For the text-containing cell, return its midpoint in (X, Y) coordinate format. 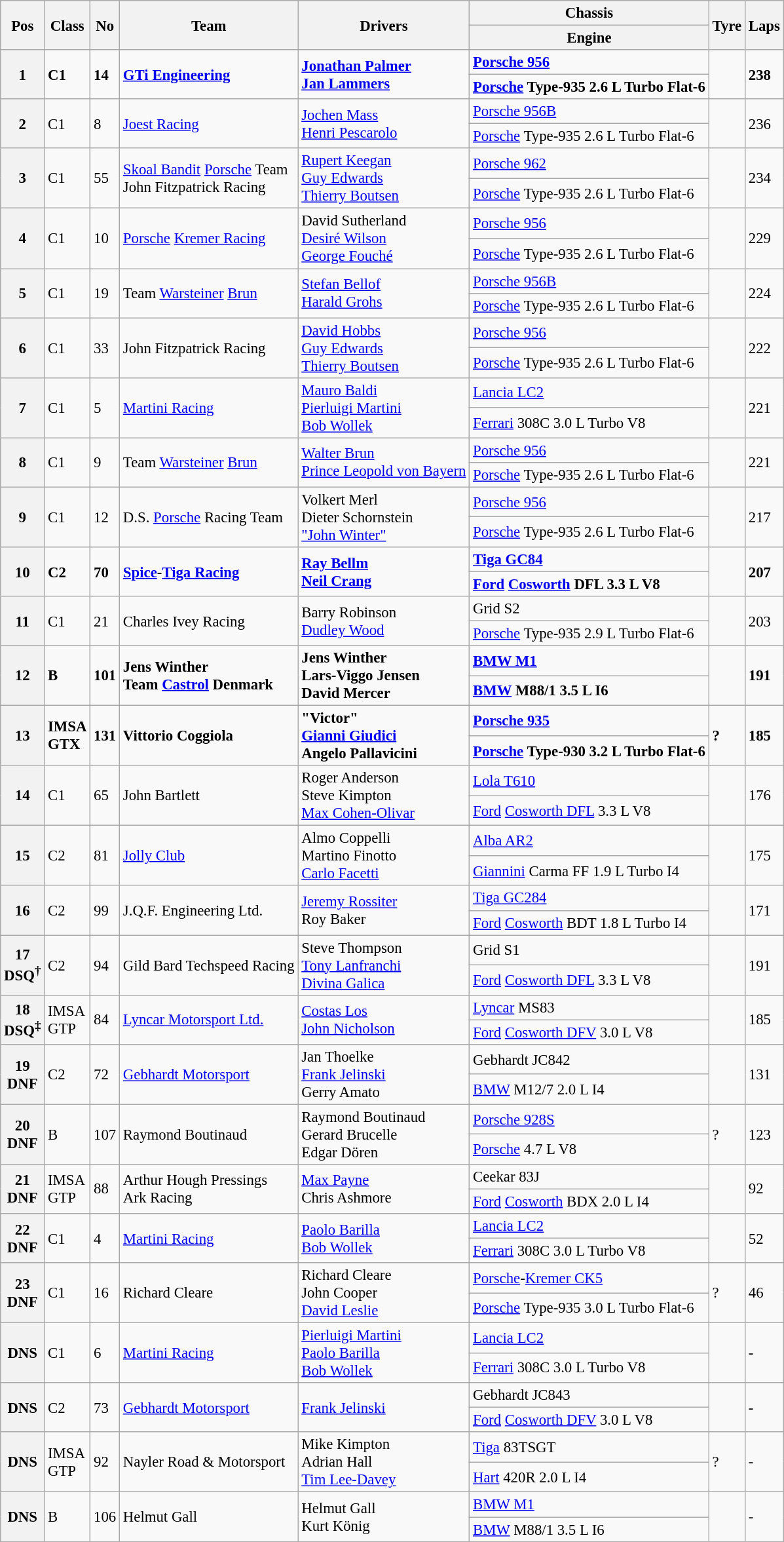
176 (764, 796)
11 (22, 621)
Ford Cosworth BDX 2.0 L I4 (589, 1201)
70 (105, 571)
22DNF (22, 1239)
65 (105, 796)
7 (22, 408)
Porsche Kremer Racing (209, 239)
106 (105, 1516)
81 (105, 856)
171 (764, 911)
Frank Jelinski (384, 1408)
18DSQ‡ (22, 1020)
217 (764, 517)
Stefan Bellof Harald Grohs (384, 294)
Jens Winther Lars-Viggo Jensen David Mercer (384, 676)
Volkert Merl Dieter Schornstein "John Winter" (384, 517)
Tiga GC284 (589, 898)
Paolo Barilla Bob Wollek (384, 1239)
Porsche Type-935 2.9 L Turbo Flat-6 (589, 634)
Mauro Baldi Pierluigi Martini Bob Wollek (384, 408)
123 (764, 1134)
Porsche Type-935 3.0 L Turbo Flat-6 (589, 1308)
Nayler Road & Motorsport (209, 1463)
Giannini Carma FF 1.9 L Turbo I4 (589, 871)
23DNF (22, 1293)
Ray Bellm Neil Crang (384, 571)
"Victor" Gianni Giudici Angelo Pallavicini (384, 736)
Tyre (727, 25)
Tiga GC84 (589, 560)
Skoal Bandit Porsche Team John Fitzpatrick Racing (209, 178)
52 (764, 1239)
Porsche Type-930 3.2 L Turbo Flat-6 (589, 751)
3 (22, 178)
107 (105, 1134)
Richard Cleare John Cooper David Leslie (384, 1293)
IMSAGTX (67, 736)
Class (67, 25)
234 (764, 178)
Roger Anderson Steve Kimpton Max Cohen-Olivar (384, 796)
15 (22, 856)
224 (764, 294)
Walter Brun Prince Leopold von Bayern (384, 463)
94 (105, 965)
Grid S2 (589, 609)
Jolly Club (209, 856)
Tiga 83TSGT (589, 1448)
D.S. Porsche Racing Team (209, 517)
Jeremy Rossiter Roy Baker (384, 911)
Grid S1 (589, 950)
222 (764, 348)
Porsche 935 (589, 721)
Mike Kimpton Adrian Hall Tim Lee-Davey (384, 1463)
2 (22, 123)
Steve Thompson Tony Lanfranchi Divina Galica (384, 965)
Raymond Boutinaud Gerard Brucelle Edgar Dören (384, 1134)
BMW M12/7 2.0 L I4 (589, 1089)
17DSQ† (22, 965)
46 (764, 1293)
229 (764, 239)
13 (22, 736)
Barry Robinson Dudley Wood (384, 621)
Team (209, 25)
Lyncar Motorsport Ltd. (209, 1020)
Jochen Mass Henri Pescarolo (384, 123)
101 (105, 676)
Max Payne Chris Ashmore (384, 1189)
David Sutherland Desiré Wilson George Fouché (384, 239)
GTi Engineering (209, 75)
No (105, 25)
Rupert Keegan Guy Edwards Thierry Boutsen (384, 178)
84 (105, 1020)
72 (105, 1075)
55 (105, 178)
Engine (589, 38)
236 (764, 123)
Arthur Hough Pressings Ark Racing (209, 1189)
J.Q.F. Engineering Ltd. (209, 911)
Drivers (384, 25)
19DNF (22, 1075)
Ford Cosworth BDT 1.8 L Turbo I4 (589, 923)
Gild Bard Techspeed Racing (209, 965)
Laps (764, 25)
Hart 420R 2.0 L I4 (589, 1477)
Joest Racing (209, 123)
Lyncar MS83 (589, 1007)
Pierluigi Martini Paolo Barilla Bob Wollek (384, 1353)
Pos (22, 25)
Jan Thoelke Frank Jelinski Gerry Amato (384, 1075)
21DNF (22, 1189)
Porsche 4.7 L V8 (589, 1149)
Gebhardt JC842 (589, 1060)
Helmut Gall Kurt König (384, 1516)
Jens Winther Team Castrol Denmark (209, 676)
238 (764, 75)
Chassis (589, 13)
88 (105, 1189)
Vittorio Coggiola (209, 736)
99 (105, 911)
Raymond Boutinaud (209, 1134)
20DNF (22, 1134)
Spice-Tiga Racing (209, 571)
Costas Los John Nicholson (384, 1020)
Jonathan Palmer Jan Lammers (384, 75)
Almo Coppelli Martino Finotto Carlo Facetti (384, 856)
21 (105, 621)
73 (105, 1408)
John Bartlett (209, 796)
Charles Ivey Racing (209, 621)
Lola T610 (589, 781)
1 (22, 75)
207 (764, 571)
Richard Cleare (209, 1293)
Porsche 928S (589, 1119)
Ceekar 83J (589, 1177)
Alba AR2 (589, 841)
David Hobbs Guy Edwards Thierry Boutsen (384, 348)
Porsche 962 (589, 163)
John Fitzpatrick Racing (209, 348)
203 (764, 621)
33 (105, 348)
Helmut Gall (209, 1516)
Gebhardt JC843 (589, 1395)
19 (105, 294)
Porsche-Kremer CK5 (589, 1278)
175 (764, 856)
